Extract the [X, Y] coordinate from the center of the cell holding the provided text.  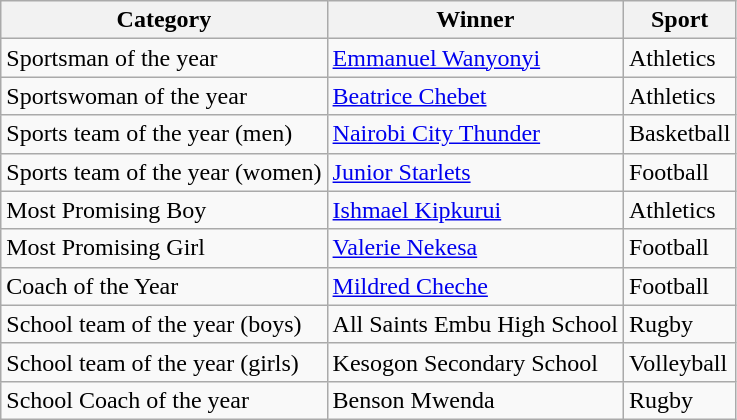
Kesogon Secondary School [475, 362]
Ishmael Kipkurui [475, 210]
Junior Starlets [475, 172]
School team of the year (girls) [164, 362]
Most Promising Girl [164, 248]
Basketball [679, 134]
All Saints Embu High School [475, 324]
Beatrice Chebet [475, 96]
Sports team of the year (men) [164, 134]
Mildred Cheche [475, 286]
Nairobi City Thunder [475, 134]
Volleyball [679, 362]
Emmanuel Wanyonyi [475, 58]
Sports team of the year (women) [164, 172]
Benson Mwenda [475, 400]
Most Promising Boy [164, 210]
School team of the year (boys) [164, 324]
Coach of the Year [164, 286]
Sportswoman of the year [164, 96]
Sportsman of the year [164, 58]
Sport [679, 20]
Category [164, 20]
Valerie Nekesa [475, 248]
Winner [475, 20]
School Coach of the year [164, 400]
